For the text-containing cell, return its midpoint in [x, y] coordinate format. 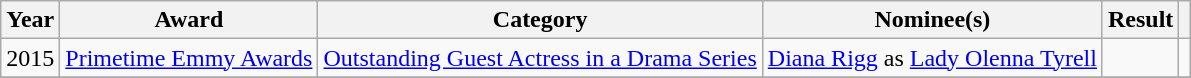
Diana Rigg as Lady Olenna Tyrell [932, 58]
Award [189, 20]
Outstanding Guest Actress in a Drama Series [540, 58]
Primetime Emmy Awards [189, 58]
Year [30, 20]
Category [540, 20]
Result [1140, 20]
Nominee(s) [932, 20]
2015 [30, 58]
